Locate the cell with the specified text and output its [X, Y] center coordinate. 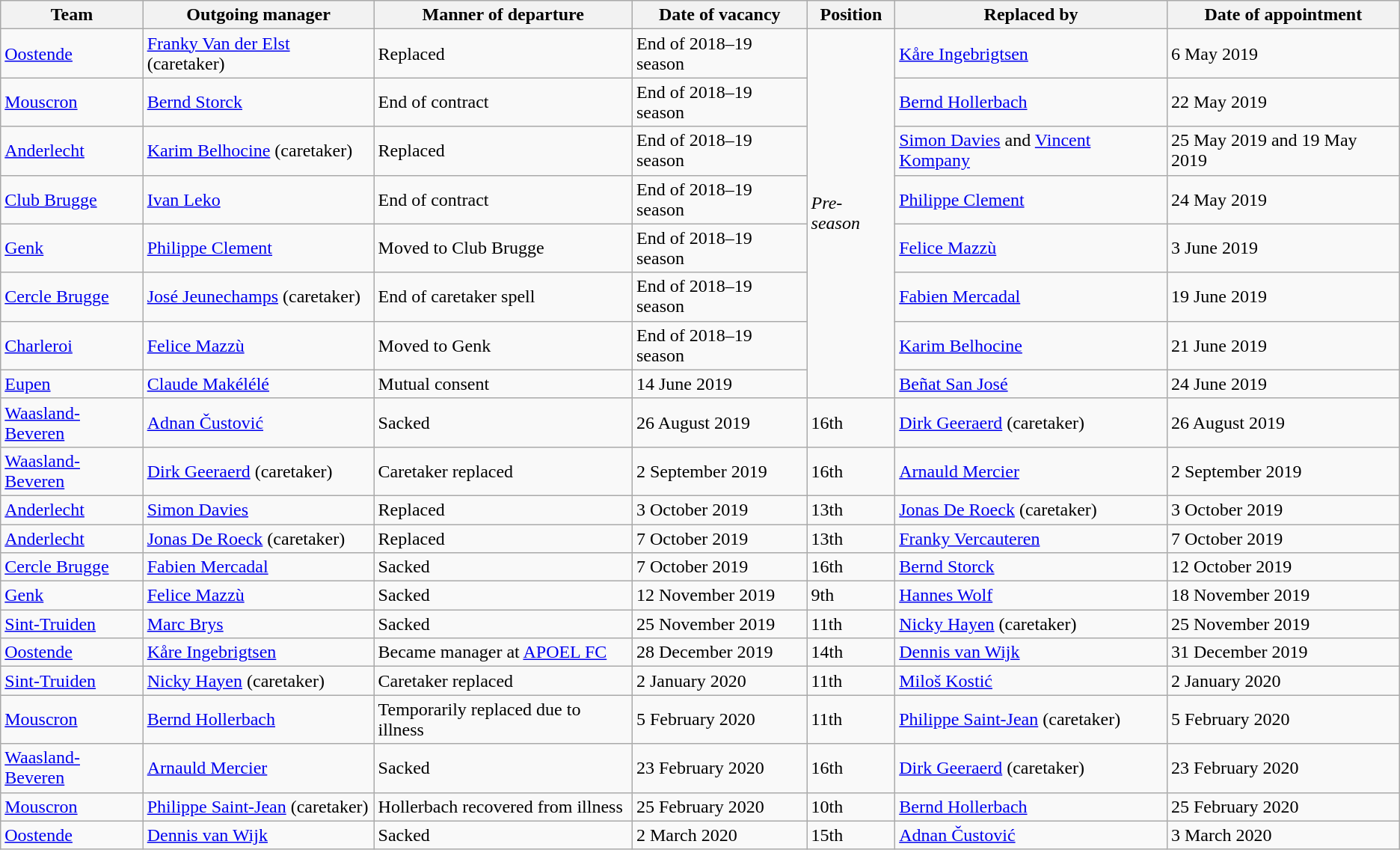
22 May 2019 [1283, 102]
Mutual consent [503, 384]
18 November 2019 [1283, 596]
Moved to Genk [503, 346]
25 May 2019 and 19 May 2019 [1283, 151]
2 March 2020 [719, 835]
Simon Davies and Vincent Kompany [1031, 151]
Temporarily replaced due to illness [503, 720]
Beñat San José [1031, 384]
Position [851, 15]
28 December 2019 [719, 652]
Date of appointment [1283, 15]
Replaced by [1031, 15]
Date of vacancy [719, 15]
Charleroi [72, 346]
Miloš Kostić [1031, 681]
12 November 2019 [719, 596]
12 October 2019 [1283, 567]
Club Brugge [72, 199]
Manner of departure [503, 15]
Pre-season [851, 214]
9th [851, 596]
Franky Van der Elst (caretaker) [259, 54]
End of caretaker spell [503, 296]
Became manager at APOEL FC [503, 652]
Karim Belhocine (caretaker) [259, 151]
19 June 2019 [1283, 296]
6 May 2019 [1283, 54]
Team [72, 15]
31 December 2019 [1283, 652]
Claude Makélélé [259, 384]
10th [851, 807]
3 March 2020 [1283, 835]
Franky Vercauteren [1031, 538]
14th [851, 652]
15th [851, 835]
21 June 2019 [1283, 346]
3 June 2019 [1283, 248]
Simon Davies [259, 510]
Outgoing manager [259, 15]
Ivan Leko [259, 199]
José Jeunechamps (caretaker) [259, 296]
Karim Belhocine [1031, 346]
Hannes Wolf [1031, 596]
Eupen [72, 384]
14 June 2019 [719, 384]
24 June 2019 [1283, 384]
24 May 2019 [1283, 199]
Hollerbach recovered from illness [503, 807]
Moved to Club Brugge [503, 248]
Marc Brys [259, 624]
